Extract the [X, Y] coordinate from the center of the cell holding the provided text.  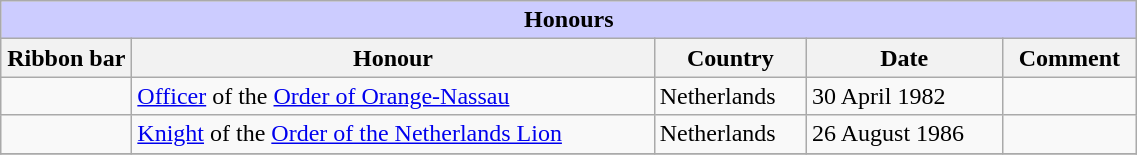
26 August 1986 [905, 134]
Comment [1070, 58]
Knight of the Order of the Netherlands Lion [393, 134]
Honours [569, 20]
30 April 1982 [905, 96]
Officer of the Order of Orange-Nassau [393, 96]
Country [730, 58]
Honour [393, 58]
Ribbon bar [66, 58]
Date [905, 58]
